Scan for the cell matching the given text and deliver its (X, Y) coordinate at center. 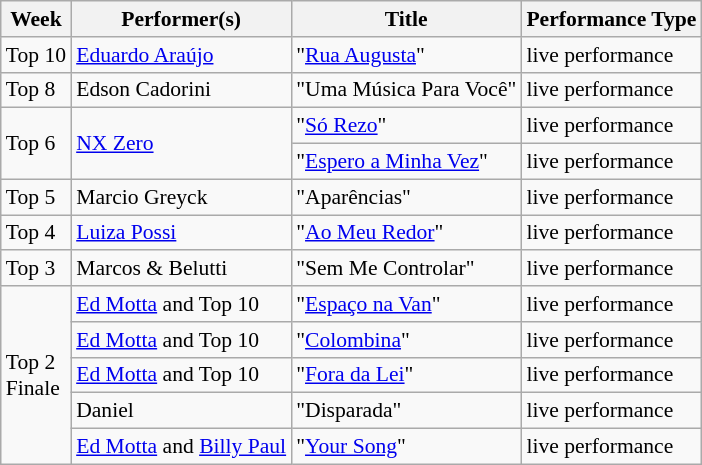
Performance Type (611, 19)
"Espaço na Van" (406, 304)
Marcio Greyck (181, 197)
Top 4 (36, 233)
"Fora da Lei" (406, 375)
"Colombina" (406, 340)
Performer(s) (181, 19)
Top 8 (36, 90)
Title (406, 19)
Eduardo Araújo (181, 55)
Top 3 (36, 269)
Daniel (181, 411)
Top 6 (36, 144)
Ed Motta and Billy Paul (181, 447)
Top 10 (36, 55)
Luiza Possi (181, 233)
"Your Song" (406, 447)
Week (36, 19)
"Só Rezo" (406, 126)
"Disparada" (406, 411)
"Espero a Minha Vez" (406, 162)
Top 5 (36, 197)
"Aparências" (406, 197)
Edson Cadorini (181, 90)
"Sem Me Controlar" (406, 269)
"Ao Meu Redor" (406, 233)
Marcos & Belutti (181, 269)
"Uma Música Para Você" (406, 90)
NX Zero (181, 144)
Top 2Finale (36, 375)
"Rua Augusta" (406, 55)
